Output the (x, y) coordinate of the center of the cell containing the given text.  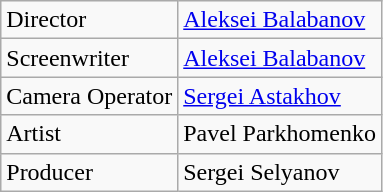
Sergei Astakhov (280, 96)
Artist (90, 134)
Producer (90, 172)
Screenwriter (90, 58)
Director (90, 20)
Pavel Parkhomenko (280, 134)
Camera Operator (90, 96)
Sergei Selyanov (280, 172)
